Find where the given text appears and provide that cell's center as [X, Y] coordinate. 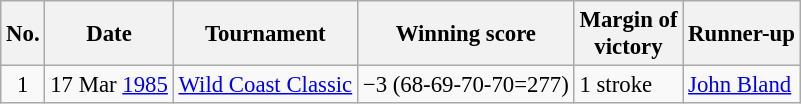
Runner-up [742, 34]
17 Mar 1985 [109, 85]
1 [23, 85]
Date [109, 34]
Margin ofvictory [628, 34]
Winning score [466, 34]
No. [23, 34]
Wild Coast Classic [265, 85]
1 stroke [628, 85]
Tournament [265, 34]
−3 (68-69-70-70=277) [466, 85]
John Bland [742, 85]
